Identify which cell holds the provided text, then report its (x, y) central coordinate. 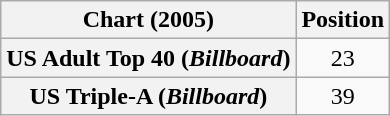
US Adult Top 40 (Billboard) (148, 58)
Chart (2005) (148, 20)
Position (343, 20)
US Triple-A (Billboard) (148, 96)
23 (343, 58)
39 (343, 96)
